Extract the (x, y) coordinate from the center of the cell holding the provided text.  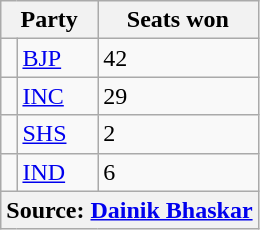
Seats won (178, 20)
6 (178, 172)
INC (58, 96)
Party (50, 20)
BJP (58, 58)
Source: Dainik Bhaskar (130, 210)
42 (178, 58)
29 (178, 96)
SHS (58, 134)
IND (58, 172)
2 (178, 134)
